For the text-containing cell, return its midpoint in (x, y) coordinate format. 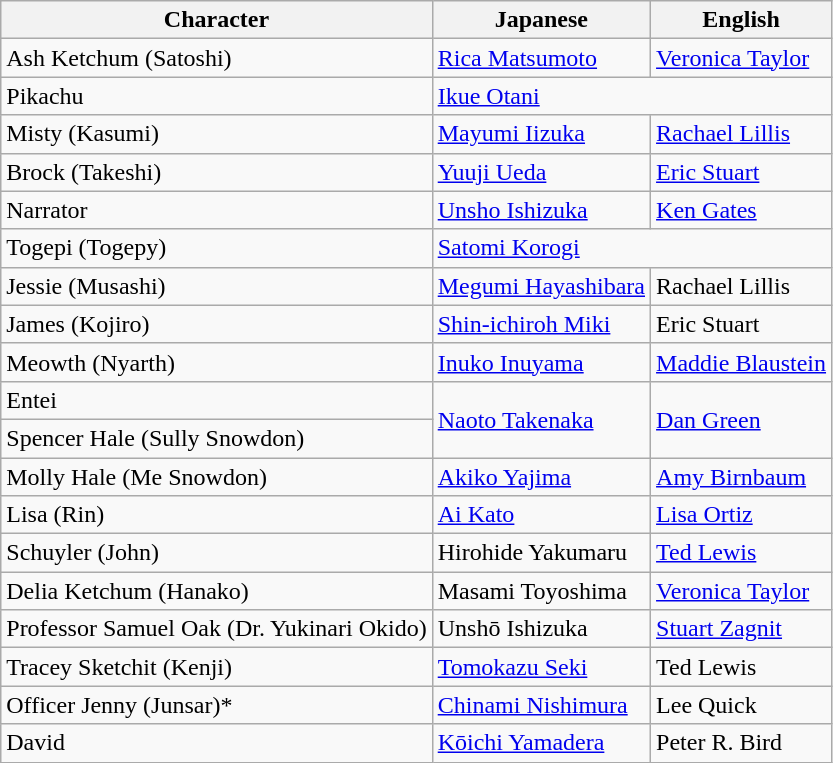
Amy Birnbaum (742, 477)
Jessie (Musashi) (216, 286)
Tomokazu Seki (541, 667)
Brock (Takeshi) (216, 172)
Chinami Nishimura (541, 705)
Yuuji Ueda (541, 172)
Akiko Yajima (541, 477)
Ai Kato (541, 515)
Narrator (216, 210)
Misty (Kasumi) (216, 134)
Spencer Hale (Sully Snowdon) (216, 438)
Stuart Zagnit (742, 629)
Naoto Takenaka (541, 419)
Togepi (Togepy) (216, 248)
Megumi Hayashibara (541, 286)
Professor Samuel Oak (Dr. Yukinari Okido) (216, 629)
Officer Jenny (Junsar)* (216, 705)
Hirohide Yakumaru (541, 553)
Lisa (Rin) (216, 515)
Masami Toyoshima (541, 591)
Entei (216, 400)
Lisa Ortiz (742, 515)
Kōichi Yamadera (541, 743)
Ken Gates (742, 210)
Japanese (541, 20)
Lee Quick (742, 705)
Tracey Sketchit (Kenji) (216, 667)
Dan Green (742, 419)
Satomi Korogi (632, 248)
Rica Matsumoto (541, 58)
Maddie Blaustein (742, 362)
Pikachu (216, 96)
Meowth (Nyarth) (216, 362)
Delia Ketchum (Hanako) (216, 591)
David (216, 743)
Schuyler (John) (216, 553)
Mayumi Iizuka (541, 134)
James (Kojiro) (216, 324)
English (742, 20)
Ash Ketchum (Satoshi) (216, 58)
Shin-ichiroh Miki (541, 324)
Ikue Otani (632, 96)
Unsho Ishizuka (541, 210)
Inuko Inuyama (541, 362)
Unshō Ishizuka (541, 629)
Peter R. Bird (742, 743)
Character (216, 20)
Molly Hale (Me Snowdon) (216, 477)
